Provide the (X, Y) coordinate of the cell's center where the given text is located.  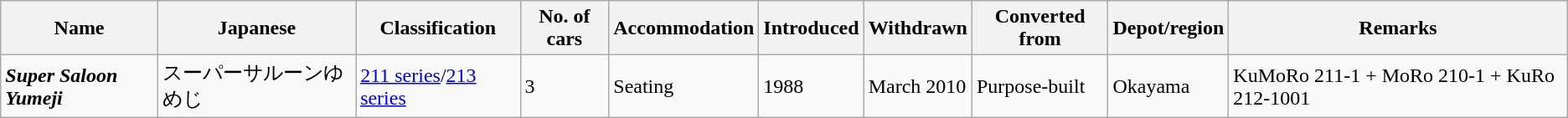
March 2010 (918, 86)
Name (80, 28)
Withdrawn (918, 28)
Japanese (256, 28)
Classification (438, 28)
Super Saloon Yumeji (80, 86)
No. of cars (565, 28)
Okayama (1168, 86)
スーパーサルーンゆめじ (256, 86)
KuMoRo 211-1 + MoRo 210-1 + KuRo 212-1001 (1398, 86)
1988 (811, 86)
Remarks (1398, 28)
3 (565, 86)
Depot/region (1168, 28)
Accommodation (683, 28)
211 series/213 series (438, 86)
Converted from (1039, 28)
Seating (683, 86)
Introduced (811, 28)
Purpose-built (1039, 86)
